Determine the [X, Y] coordinate at the center of the cell enclosing the given text.  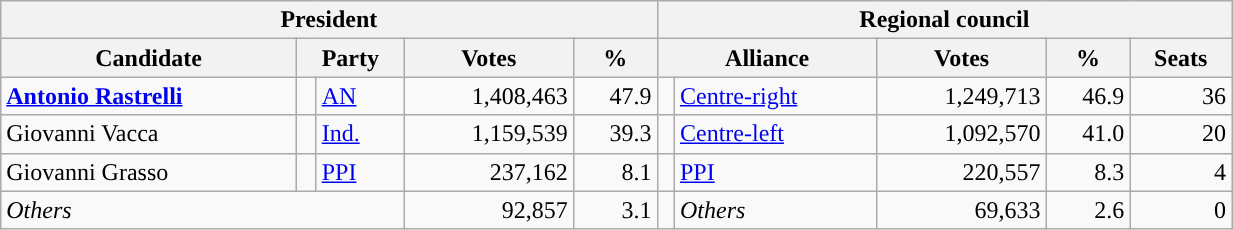
President [329, 20]
Candidate [149, 58]
AN [360, 96]
47.9 [615, 96]
1,159,539 [488, 134]
Antonio Rastrelli [149, 96]
69,633 [962, 210]
8.1 [615, 172]
Centre-left [776, 134]
20 [1181, 134]
8.3 [1088, 172]
Party [350, 58]
41.0 [1088, 134]
Alliance [767, 58]
220,557 [962, 172]
4 [1181, 172]
39.3 [615, 134]
Seats [1181, 58]
92,857 [488, 210]
1,249,713 [962, 96]
46.9 [1088, 96]
Giovanni Vacca [149, 134]
Giovanni Grasso [149, 172]
36 [1181, 96]
3.1 [615, 210]
Centre-right [776, 96]
Regional council [944, 20]
1,092,570 [962, 134]
1,408,463 [488, 96]
2.6 [1088, 210]
Ind. [360, 134]
0 [1181, 210]
237,162 [488, 172]
